Find where the given text appears and provide that cell's center as (x, y) coordinate. 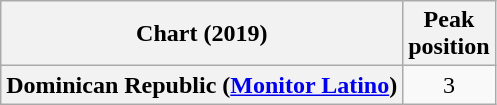
Chart (2019) (202, 34)
Dominican Republic (Monitor Latino) (202, 85)
Peakposition (449, 34)
3 (449, 85)
